Find where the given text appears and provide that cell's center as (X, Y) coordinate. 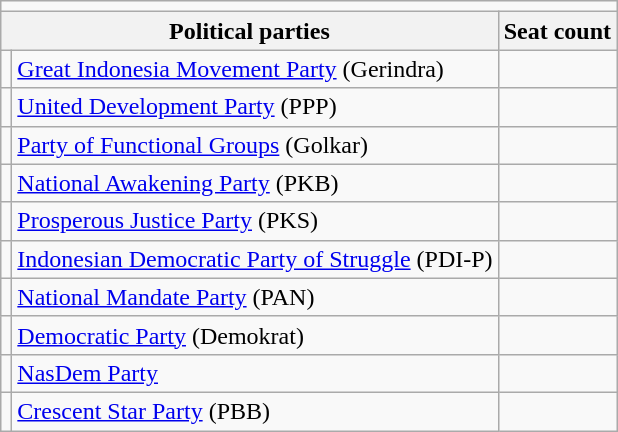
National Mandate Party (PAN) (255, 297)
Seat count (557, 31)
Political parties (250, 31)
Party of Functional Groups (Golkar) (255, 145)
United Development Party (PPP) (255, 107)
Prosperous Justice Party (PKS) (255, 221)
NasDem Party (255, 373)
National Awakening Party (PKB) (255, 183)
Democratic Party (Demokrat) (255, 335)
Indonesian Democratic Party of Struggle (PDI-P) (255, 259)
Great Indonesia Movement Party (Gerindra) (255, 69)
Crescent Star Party (PBB) (255, 411)
